Pinpoint the cell where the given text exists, returning its (x, y) midpoint coordinate. 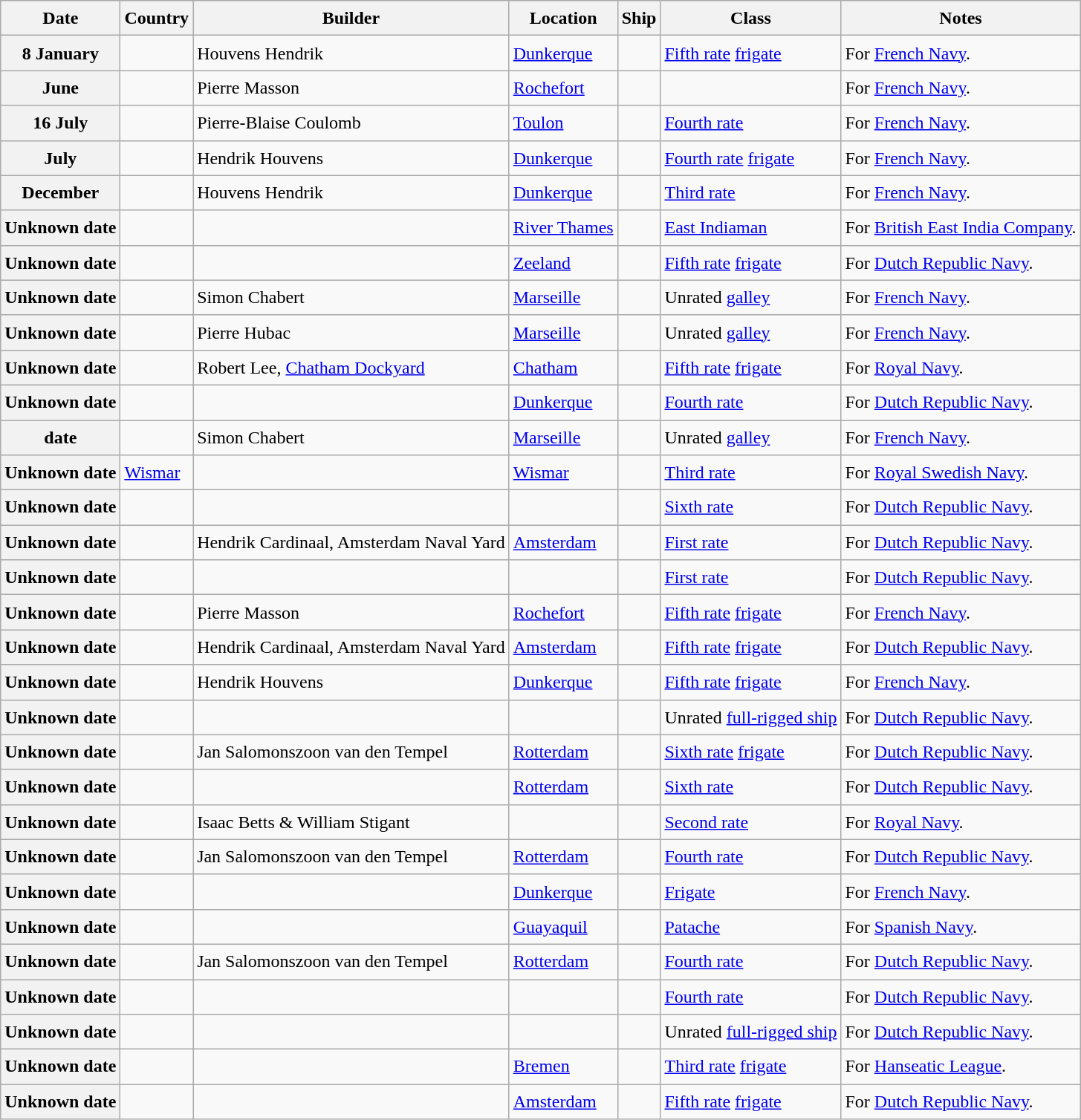
Country (157, 18)
For Spanish Navy. (961, 927)
Fourth rate frigate (750, 157)
Pierre-Blaise Coulomb (351, 123)
Date (61, 18)
Pierre Hubac (351, 333)
Third rate frigate (750, 1067)
Builder (351, 18)
June (61, 88)
Isaac Betts & William Stigant (351, 821)
Bremen (563, 1067)
date (61, 438)
Chatham (563, 367)
July (61, 157)
River Thames (563, 227)
For Hanseatic League. (961, 1067)
East Indiaman (750, 227)
Robert Lee, Chatham Dockyard (351, 367)
Frigate (750, 891)
Notes (961, 18)
Second rate (750, 821)
For Royal Swedish Navy. (961, 472)
Ship (639, 18)
Class (750, 18)
Sixth rate frigate (750, 752)
Zeeland (563, 263)
Toulon (563, 123)
8 January (61, 53)
Patache (750, 927)
For British East India Company. (961, 227)
December (61, 193)
16 July (61, 123)
Location (563, 18)
Guayaquil (563, 927)
